Extract the (x, y) coordinate from the center of the cell holding the provided text.  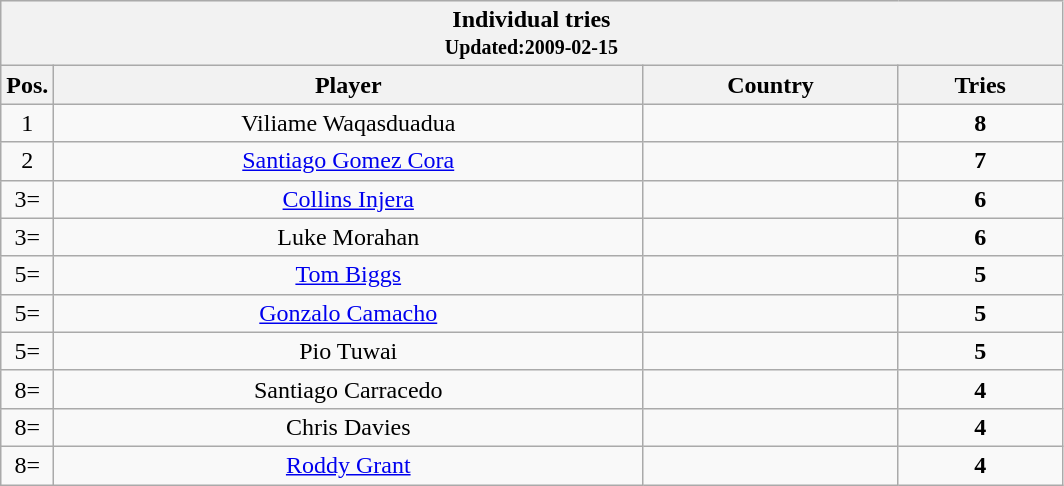
Tries (980, 85)
Pio Tuwai (348, 351)
7 (980, 161)
Tom Biggs (348, 275)
Chris Davies (348, 427)
8 (980, 123)
2 (28, 161)
1 (28, 123)
Collins Injera (348, 199)
Luke Morahan (348, 237)
Gonzalo Camacho (348, 313)
Pos. (28, 85)
Santiago Carracedo (348, 389)
Roddy Grant (348, 465)
Viliame Waqasduadua (348, 123)
Country (771, 85)
Individual tries Updated:2009-02-15 (532, 34)
Santiago Gomez Cora (348, 161)
Player (348, 85)
